Extract the (X, Y) coordinate from the center of the cell holding the provided text.  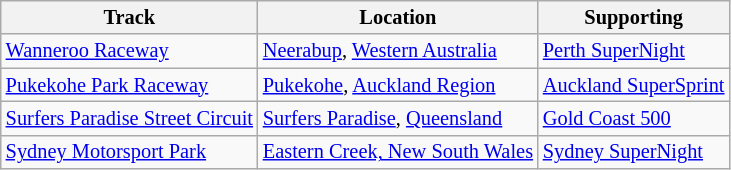
Sydney Motorsport Park (130, 152)
Eastern Creek, New South Wales (398, 152)
Location (398, 17)
Perth SuperNight (634, 51)
Wanneroo Raceway (130, 51)
Supporting (634, 17)
Pukekohe, Auckland Region (398, 85)
Pukekohe Park Raceway (130, 85)
Track (130, 17)
Auckland SuperSprint (634, 85)
Surfers Paradise, Queensland (398, 118)
Neerabup, Western Australia (398, 51)
Surfers Paradise Street Circuit (130, 118)
Gold Coast 500 (634, 118)
Sydney SuperNight (634, 152)
